Provide the [X, Y] coordinate of the cell's center where the given text is located.  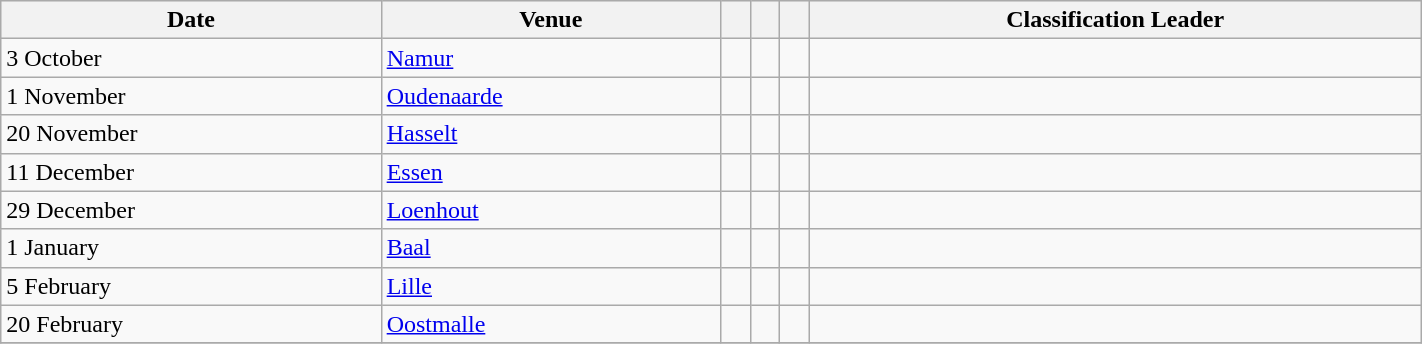
11 December [191, 172]
Venue [550, 20]
Hasselt [550, 134]
Namur [550, 58]
Oostmalle [550, 324]
Lille [550, 286]
3 October [191, 58]
1 November [191, 96]
Baal [550, 248]
1 January [191, 248]
20 February [191, 324]
Oudenaarde [550, 96]
29 December [191, 210]
20 November [191, 134]
5 February [191, 286]
Loenhout [550, 210]
Essen [550, 172]
Date [191, 20]
Classification Leader [1115, 20]
